Pinpoint the cell where the given text exists, returning its (X, Y) midpoint coordinate. 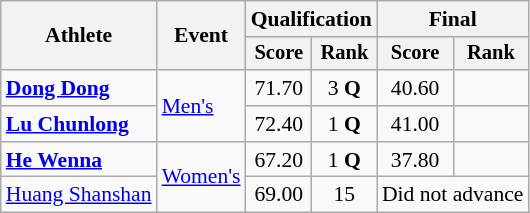
Lu Chunlong (79, 124)
37.80 (416, 160)
Qualification (312, 19)
Huang Shanshan (79, 195)
Did not advance (453, 195)
Final (453, 19)
Men's (202, 106)
69.00 (279, 195)
15 (344, 195)
Event (202, 36)
71.70 (279, 88)
67.20 (279, 160)
Athlete (79, 36)
3 Q (344, 88)
He Wenna (79, 160)
Women's (202, 178)
72.40 (279, 124)
Dong Dong (79, 88)
40.60 (416, 88)
41.00 (416, 124)
